Capture the cell that displays the provided text and extract its [x, y] central coordinate. 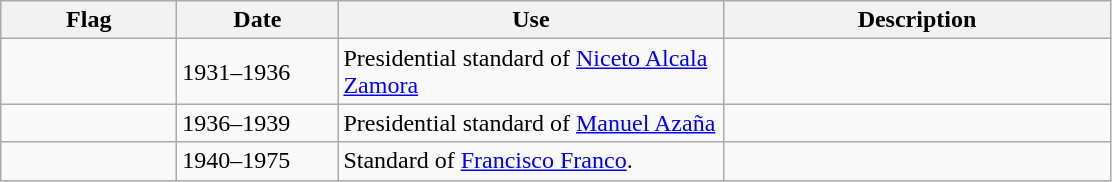
Standard of Francisco Franco. [531, 161]
1940–1975 [258, 161]
Presidential standard of Manuel Azaña [531, 123]
Use [531, 20]
Presidential standard of Niceto Alcala Zamora [531, 72]
Flag [89, 20]
1931–1936 [258, 72]
Description [917, 20]
Date [258, 20]
1936–1939 [258, 123]
